Locate the cell with the specified text and output its [X, Y] center coordinate. 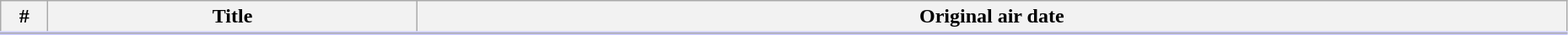
Title [233, 17]
# [24, 17]
Original air date [992, 17]
